From the cell containing the given text, extract its center point as [x, y] coordinate. 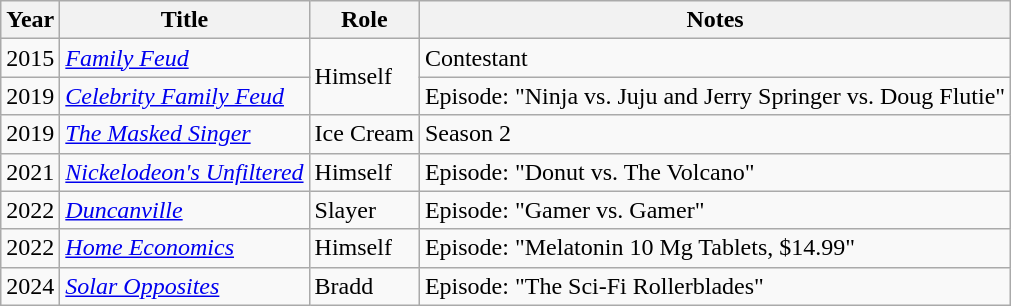
Episode: "The Sci-Fi Rollerblades" [714, 286]
Title [184, 20]
Episode: "Ninja vs. Juju and Jerry Springer vs. Doug Flutie" [714, 96]
Role [364, 20]
Season 2 [714, 134]
Slayer [364, 210]
Contestant [714, 58]
2015 [30, 58]
Nickelodeon's Unfiltered [184, 172]
Home Economics [184, 248]
Ice Cream [364, 134]
Duncanville [184, 210]
Episode: "Donut vs. The Volcano" [714, 172]
Celebrity Family Feud [184, 96]
Episode: "Gamer vs. Gamer" [714, 210]
Episode: "Melatonin 10 Mg Tablets, $14.99" [714, 248]
2024 [30, 286]
2021 [30, 172]
Bradd [364, 286]
Solar Opposites [184, 286]
Notes [714, 20]
Year [30, 20]
Family Feud [184, 58]
The Masked Singer [184, 134]
